Return (X, Y) of the center of cell containing provided text 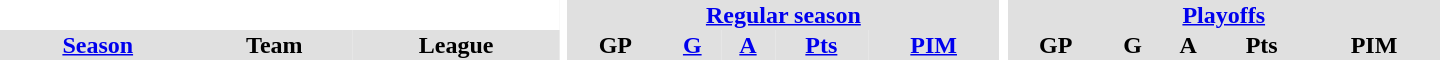
Team (274, 45)
League (456, 45)
Regular season (783, 15)
Season (98, 45)
Playoffs (1224, 15)
